Capture the cell that displays the provided text and extract its (x, y) central coordinate. 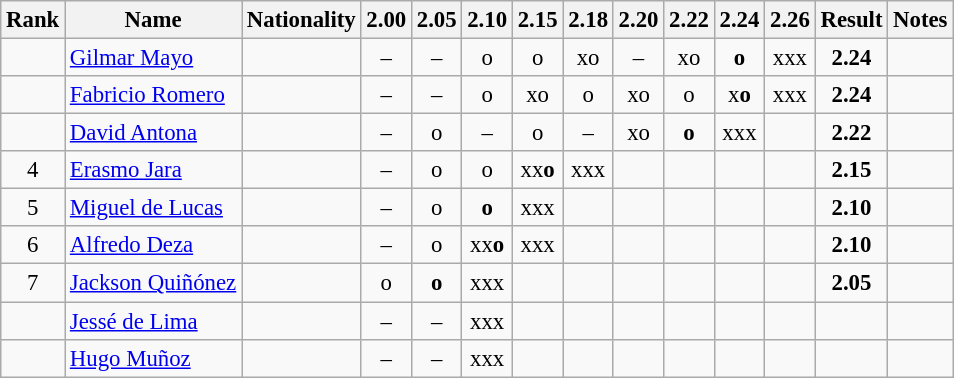
5 (33, 208)
Rank (33, 20)
David Antona (154, 133)
Erasmo Jara (154, 170)
Fabricio Romero (154, 95)
Name (154, 20)
Result (852, 20)
7 (33, 283)
2.26 (790, 20)
2.20 (638, 20)
Gilmar Mayo (154, 58)
2.18 (588, 20)
Notes (920, 20)
Miguel de Lucas (154, 208)
Alfredo Deza (154, 245)
6 (33, 245)
2.00 (386, 20)
Nationality (302, 20)
4 (33, 170)
Jackson Quiñónez (154, 283)
Jessé de Lima (154, 321)
Hugo Muñoz (154, 358)
